Search for the cell housing the specified text and yield its (x, y) center coordinate. 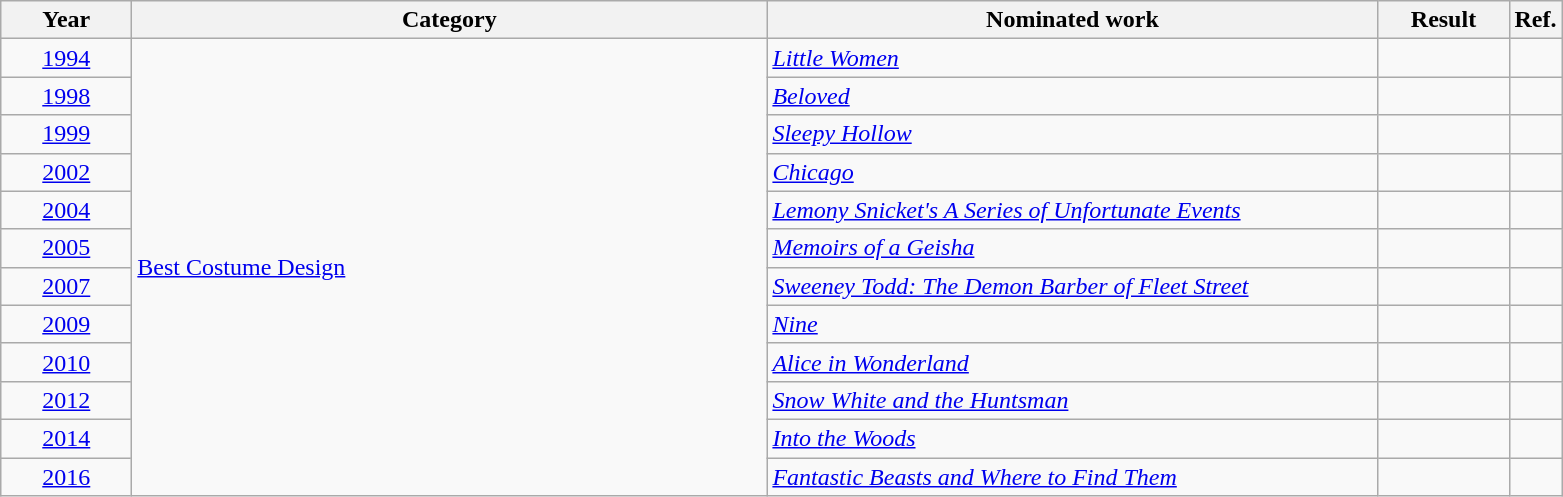
2002 (66, 172)
Fantastic Beasts and Where to Find Them (1072, 477)
Memoirs of a Geisha (1072, 248)
Category (450, 20)
1994 (66, 58)
2012 (66, 400)
1998 (66, 96)
2007 (66, 286)
Year (66, 20)
Ref. (1536, 20)
Snow White and the Huntsman (1072, 400)
Lemony Snicket's A Series of Unfortunate Events (1072, 210)
Chicago (1072, 172)
Result (1444, 20)
Alice in Wonderland (1072, 362)
1999 (66, 134)
Beloved (1072, 96)
2005 (66, 248)
Into the Woods (1072, 438)
Nominated work (1072, 20)
2016 (66, 477)
Best Costume Design (450, 268)
Little Women (1072, 58)
Nine (1072, 324)
Sleepy Hollow (1072, 134)
2009 (66, 324)
2014 (66, 438)
2004 (66, 210)
2010 (66, 362)
Sweeney Todd: The Demon Barber of Fleet Street (1072, 286)
